Capture the cell that displays the provided text and extract its (x, y) central coordinate. 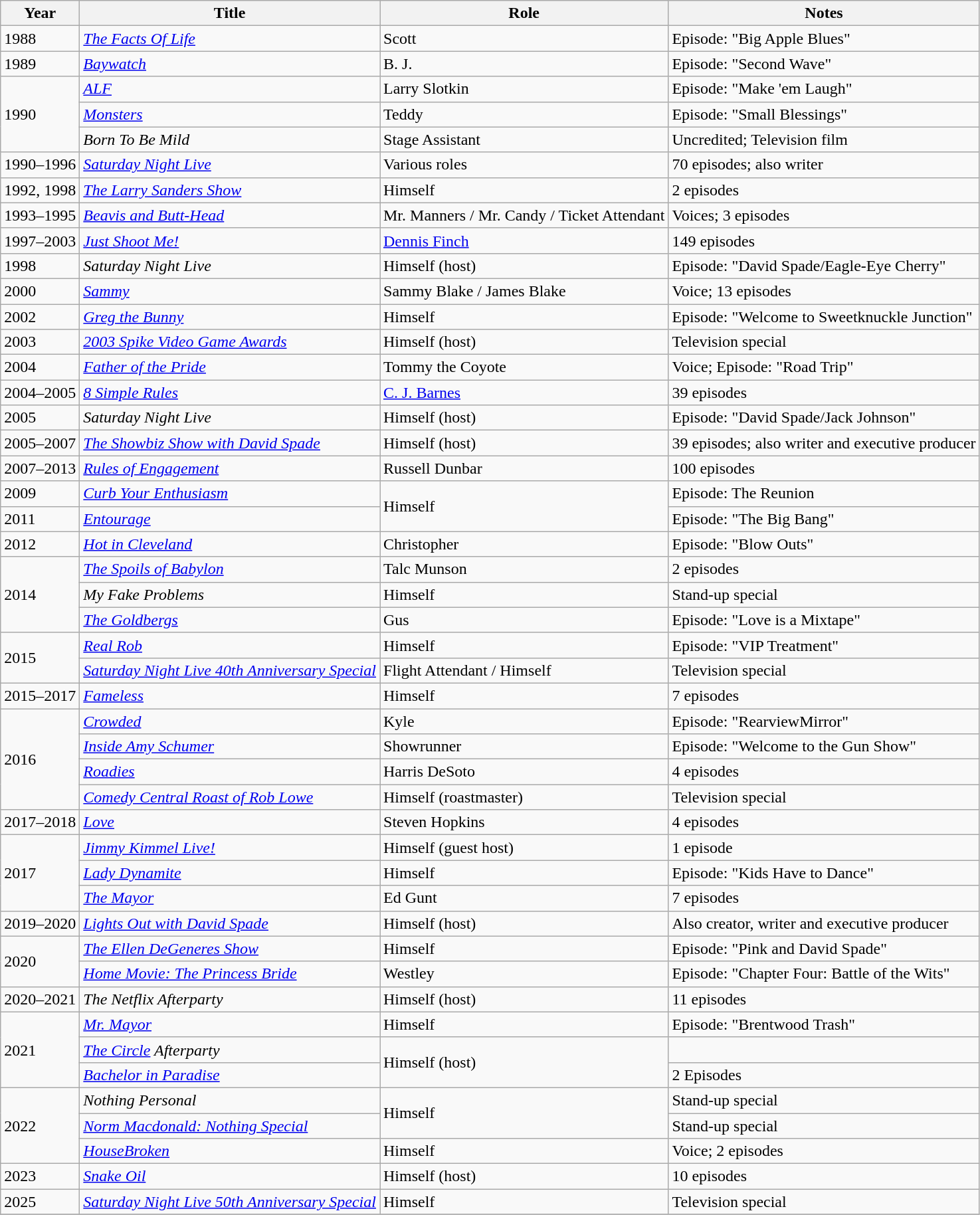
2011 (40, 519)
2023 (40, 1176)
10 episodes (824, 1176)
2022 (40, 1125)
1 episode (824, 848)
Beavis and Butt-Head (230, 215)
Uncredited; Television film (824, 140)
39 episodes; also writer and executive producer (824, 443)
2003 (40, 342)
Jimmy Kimmel Live! (230, 848)
Rules of Engagement (230, 468)
1993–1995 (40, 215)
Russell Dunbar (524, 468)
Scott (524, 39)
2017 (40, 873)
2019–2020 (40, 923)
2009 (40, 494)
Lights Out with David Spade (230, 923)
Snake Oil (230, 1176)
Episode: "Love is a Mixtape" (824, 620)
The Spoils of Babylon (230, 569)
Home Movie: The Princess Bride (230, 974)
2004–2005 (40, 393)
100 episodes (824, 468)
2003 Spike Video Game Awards (230, 342)
Entourage (230, 519)
Roadies (230, 772)
Episode: "Chapter Four: Battle of the Wits" (824, 974)
2007–2013 (40, 468)
2004 (40, 367)
1997–2003 (40, 240)
Episode: "RearviewMirror" (824, 721)
ALF (230, 89)
Role (524, 13)
Gus (524, 620)
Ed Gunt (524, 898)
Kyle (524, 721)
2002 (40, 317)
Crowded (230, 721)
11 episodes (824, 999)
Various roles (524, 165)
Title (230, 13)
Talc Munson (524, 569)
Inside Amy Schumer (230, 747)
Fameless (230, 696)
Love (230, 822)
Episode: "Welcome to Sweetknuckle Junction" (824, 317)
The Facts Of Life (230, 39)
Voice; Episode: "Road Trip" (824, 367)
Lady Dynamite (230, 873)
2014 (40, 595)
The Ellen DeGeneres Show (230, 949)
Norm Macdonald: Nothing Special (230, 1126)
Monsters (230, 114)
1998 (40, 266)
Showrunner (524, 747)
The Netflix Afterparty (230, 999)
Hot in Cleveland (230, 544)
The Mayor (230, 898)
Also creator, writer and executive producer (824, 923)
2020–2021 (40, 999)
Saturday Night Live 40th Anniversary Special (230, 670)
Episode: "VIP Treatment" (824, 645)
Greg the Bunny (230, 317)
Sammy (230, 291)
B. J. (524, 64)
Teddy (524, 114)
Episode: "David Spade/Jack Johnson" (824, 418)
Episode: "Make 'em Laugh" (824, 89)
The Circle Afterparty (230, 1050)
The Goldbergs (230, 620)
Nothing Personal (230, 1100)
My Fake Problems (230, 595)
1988 (40, 39)
Westley (524, 974)
Episode: "Kids Have to Dance" (824, 873)
Saturday Night Live 50th Anniversary Special (230, 1202)
Episode: "Second Wave" (824, 64)
Year (40, 13)
Episode: "Welcome to the Gun Show" (824, 747)
The Showbiz Show with David Spade (230, 443)
39 episodes (824, 393)
Curb Your Enthusiasm (230, 494)
C. J. Barnes (524, 393)
Flight Attendant / Himself (524, 670)
The Larry Sanders Show (230, 190)
Born To Be Mild (230, 140)
Baywatch (230, 64)
2020 (40, 961)
2012 (40, 544)
2005 (40, 418)
Notes (824, 13)
Comedy Central Roast of Rob Lowe (230, 797)
Real Rob (230, 645)
Episode: "Pink and David Spade" (824, 949)
1989 (40, 64)
Episode: "Small Blessings" (824, 114)
Tommy the Coyote (524, 367)
2015–2017 (40, 696)
Christopher (524, 544)
Mr. Manners / Mr. Candy / Ticket Attendant (524, 215)
Harris DeSoto (524, 772)
2000 (40, 291)
Dennis Finch (524, 240)
Himself (guest host) (524, 848)
Himself (roastmaster) (524, 797)
Stage Assistant (524, 140)
Just Shoot Me! (230, 240)
2016 (40, 759)
2025 (40, 1202)
Father of the Pride (230, 367)
Episode: "Big Apple Blues" (824, 39)
2015 (40, 658)
Episode: "Brentwood Trash" (824, 1024)
2 Episodes (824, 1075)
2021 (40, 1050)
HouseBroken (230, 1151)
Mr. Mayor (230, 1024)
Larry Slotkin (524, 89)
70 episodes; also writer (824, 165)
Episode: "Blow Outs" (824, 544)
1990 (40, 114)
Bachelor in Paradise (230, 1075)
Episode: The Reunion (824, 494)
1992, 1998 (40, 190)
149 episodes (824, 240)
2005–2007 (40, 443)
1990–1996 (40, 165)
Voice; 2 episodes (824, 1151)
Episode: "David Spade/Eagle-Eye Cherry" (824, 266)
Steven Hopkins (524, 822)
Voices; 3 episodes (824, 215)
Sammy Blake / James Blake (524, 291)
2017–2018 (40, 822)
Voice; 13 episodes (824, 291)
Episode: "The Big Bang" (824, 519)
8 Simple Rules (230, 393)
